Scan for the cell matching the given text and deliver its [x, y] coordinate at center. 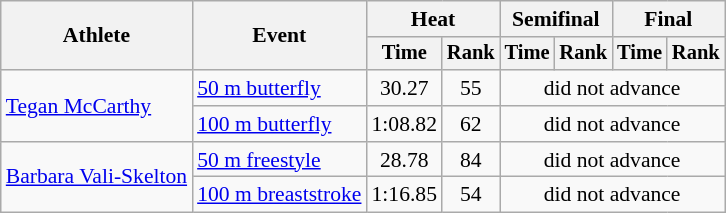
30.27 [404, 88]
1:16.85 [404, 195]
62 [471, 124]
84 [471, 160]
100 m butterfly [279, 124]
1:08.82 [404, 124]
Event [279, 36]
50 m freestyle [279, 160]
50 m butterfly [279, 88]
Final [668, 19]
100 m breaststroke [279, 195]
Barbara Vali-Skelton [96, 178]
54 [471, 195]
55 [471, 88]
Tegan McCarthy [96, 106]
Athlete [96, 36]
Heat [434, 19]
28.78 [404, 160]
Semifinal [556, 19]
